Extract the (X, Y) coordinate from the center of the cell holding the provided text.  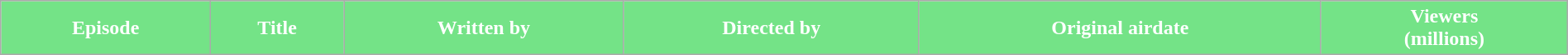
Directed by (771, 28)
Original airdate (1120, 28)
Episode (106, 28)
Written by (485, 28)
Title (278, 28)
Viewers(millions) (1444, 28)
